Scan for the cell matching the given text and deliver its (X, Y) coordinate at center. 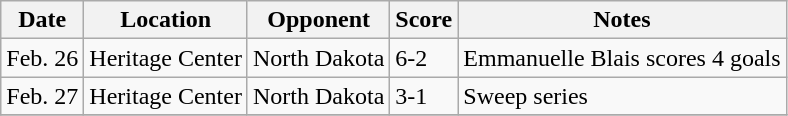
Opponent (318, 20)
Feb. 26 (42, 58)
Date (42, 20)
Notes (622, 20)
3-1 (424, 96)
Sweep series (622, 96)
Emmanuelle Blais scores 4 goals (622, 58)
Score (424, 20)
Feb. 27 (42, 96)
6-2 (424, 58)
Location (166, 20)
